Scan for the cell matching the given text and deliver its (x, y) coordinate at center. 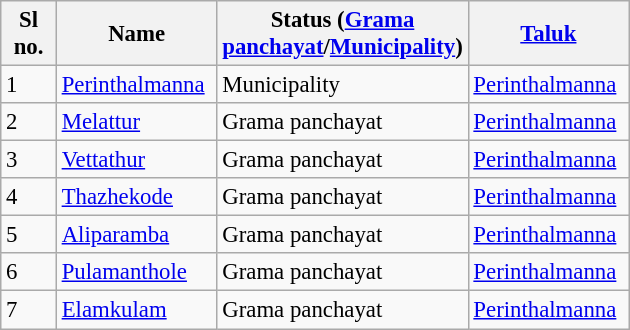
Aliparamba (136, 235)
6 (29, 273)
Vettathur (136, 160)
Municipality (342, 85)
3 (29, 160)
4 (29, 197)
Melattur (136, 122)
7 (29, 310)
Elamkulam (136, 310)
Sl no. (29, 34)
Thazhekode (136, 197)
Pulamanthole (136, 273)
5 (29, 235)
Name (136, 34)
Taluk (548, 34)
1 (29, 85)
2 (29, 122)
Status (Grama panchayat/Municipality) (342, 34)
